Detect which cell encompasses the target text, then output its [X, Y] center coordinate. 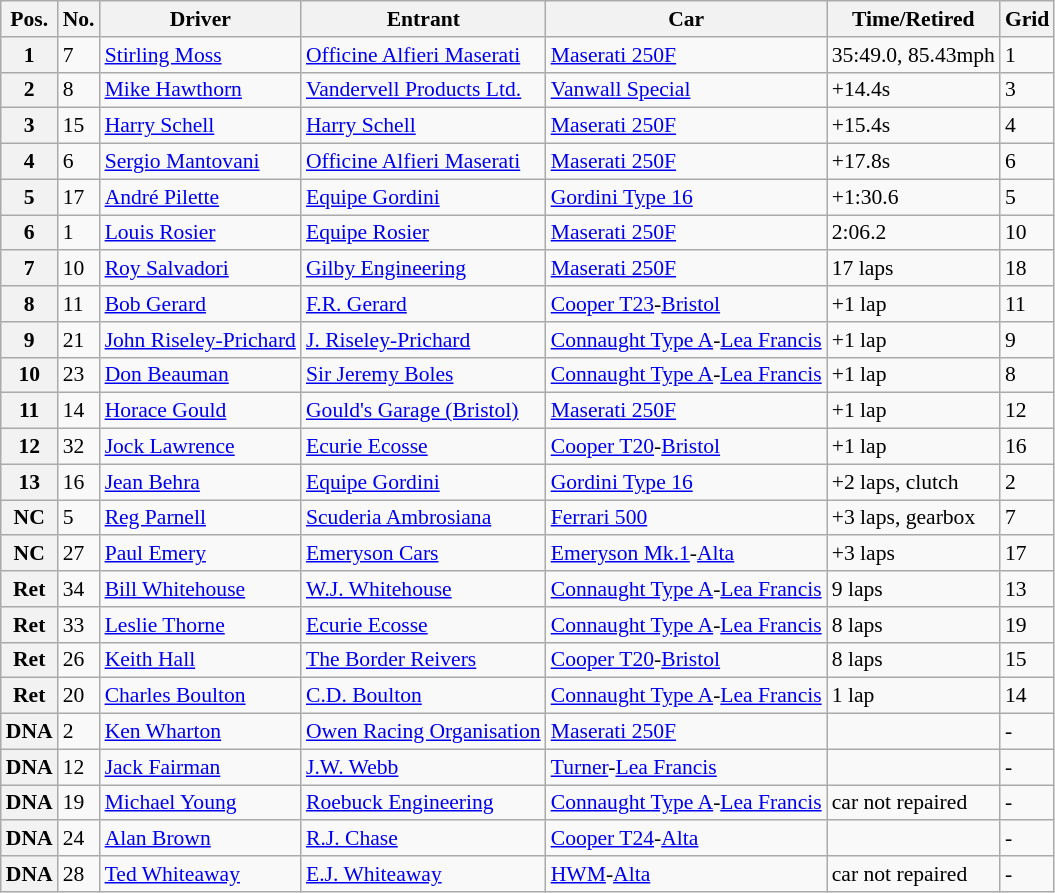
27 [79, 554]
Mike Hawthorn [200, 90]
Owen Racing Organisation [424, 732]
Emeryson Mk.1-Alta [686, 554]
No. [79, 19]
Jean Behra [200, 482]
F.R. Gerard [424, 304]
2:06.2 [914, 233]
Cooper T24-Alta [686, 839]
Don Beauman [200, 375]
Keith Hall [200, 660]
Vandervell Products Ltd. [424, 90]
21 [79, 340]
33 [79, 625]
Pos. [30, 19]
Emeryson Cars [424, 554]
34 [79, 589]
André Pilette [200, 197]
23 [79, 375]
J. Riseley-Prichard [424, 340]
24 [79, 839]
Louis Rosier [200, 233]
Bill Whitehouse [200, 589]
Horace Gould [200, 411]
Time/Retired [914, 19]
+3 laps, gearbox [914, 518]
Ferrari 500 [686, 518]
+17.8s [914, 162]
Scuderia Ambrosiana [424, 518]
17 laps [914, 269]
Gould's Garage (Bristol) [424, 411]
Roy Salvadori [200, 269]
Alan Brown [200, 839]
Entrant [424, 19]
Sergio Mantovani [200, 162]
Stirling Moss [200, 55]
1 lap [914, 696]
9 laps [914, 589]
The Border Reivers [424, 660]
Cooper T23-Bristol [686, 304]
R.J. Chase [424, 839]
28 [79, 874]
+1:30.6 [914, 197]
+2 laps, clutch [914, 482]
+14.4s [914, 90]
Ted Whiteaway [200, 874]
Jock Lawrence [200, 447]
E.J. Whiteaway [424, 874]
Car [686, 19]
Reg Parnell [200, 518]
Leslie Thorne [200, 625]
W.J. Whitehouse [424, 589]
Turner-Lea Francis [686, 767]
Bob Gerard [200, 304]
J.W. Webb [424, 767]
Equipe Rosier [424, 233]
Charles Boulton [200, 696]
+3 laps [914, 554]
32 [79, 447]
26 [79, 660]
20 [79, 696]
18 [1028, 269]
HWM-Alta [686, 874]
Gilby Engineering [424, 269]
Sir Jeremy Boles [424, 375]
Jack Fairman [200, 767]
+15.4s [914, 126]
C.D. Boulton [424, 696]
John Riseley-Prichard [200, 340]
Roebuck Engineering [424, 803]
Paul Emery [200, 554]
Ken Wharton [200, 732]
Michael Young [200, 803]
35:49.0, 85.43mph [914, 55]
Grid [1028, 19]
Vanwall Special [686, 90]
Driver [200, 19]
